Detect which cell encompasses the target text, then output its [x, y] center coordinate. 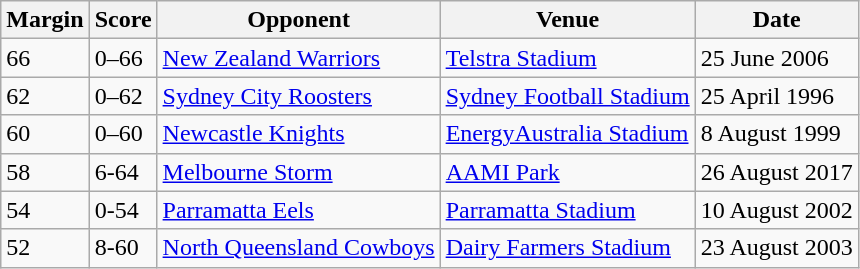
25 April 1996 [776, 96]
60 [45, 134]
AAMI Park [568, 172]
Sydney City Roosters [298, 96]
EnergyAustralia Stadium [568, 134]
Melbourne Storm [298, 172]
54 [45, 210]
26 August 2017 [776, 172]
New Zealand Warriors [298, 58]
Dairy Farmers Stadium [568, 248]
Parramatta Eels [298, 210]
Date [776, 20]
Opponent [298, 20]
10 August 2002 [776, 210]
66 [45, 58]
6-64 [123, 172]
North Queensland Cowboys [298, 248]
23 August 2003 [776, 248]
Sydney Football Stadium [568, 96]
0–66 [123, 58]
8 August 1999 [776, 134]
Score [123, 20]
Newcastle Knights [298, 134]
Telstra Stadium [568, 58]
0–62 [123, 96]
52 [45, 248]
0-54 [123, 210]
25 June 2006 [776, 58]
Venue [568, 20]
Margin [45, 20]
58 [45, 172]
62 [45, 96]
0–60 [123, 134]
8-60 [123, 248]
Parramatta Stadium [568, 210]
